For the text-containing cell, return its midpoint in (X, Y) coordinate format. 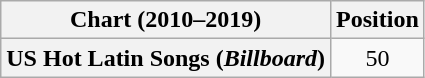
Chart (2010–2019) (166, 20)
Position (378, 20)
US Hot Latin Songs (Billboard) (166, 58)
50 (378, 58)
